Locate the cell with the specified text and output its [x, y] center coordinate. 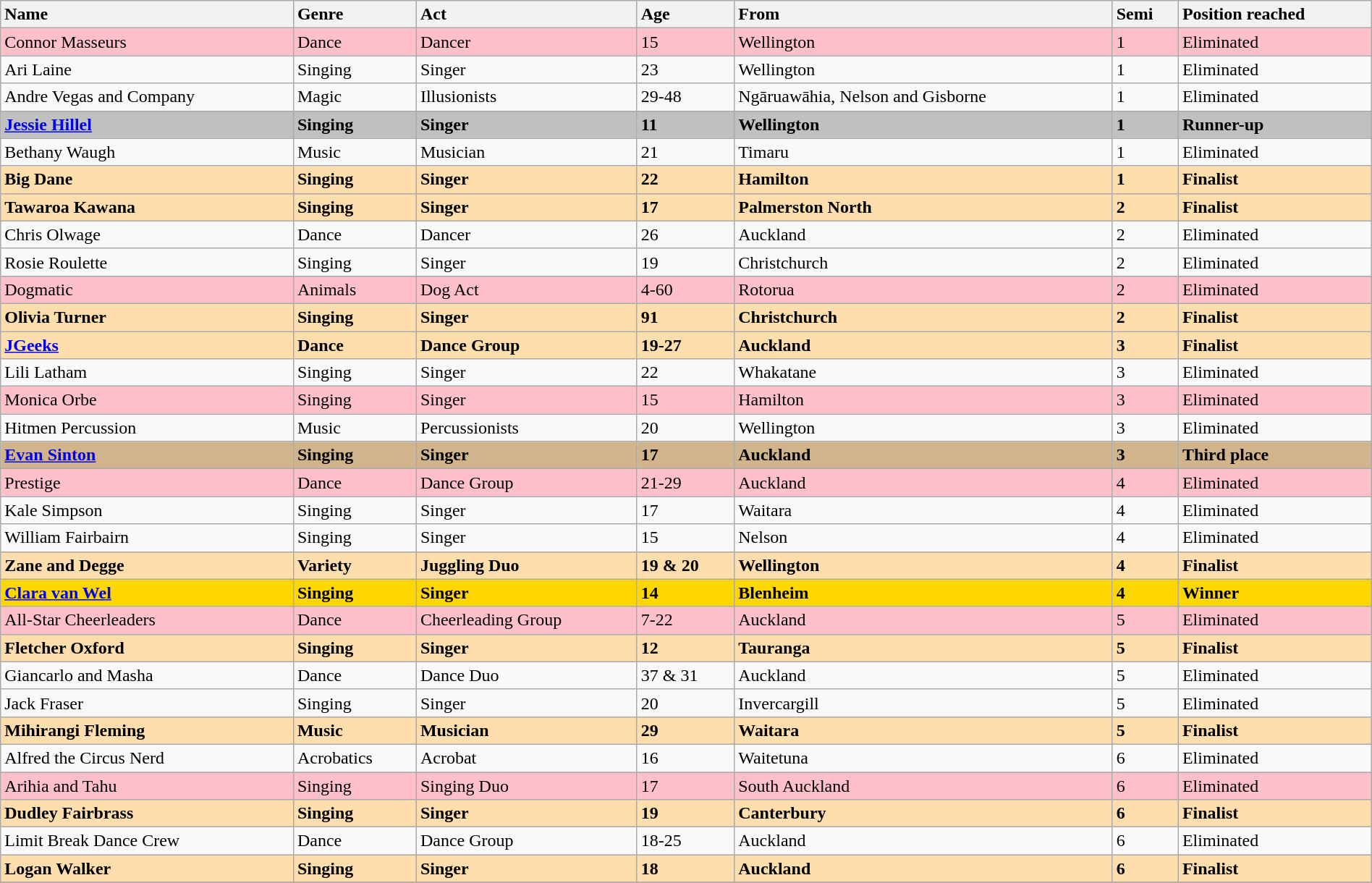
Dance Duo [527, 675]
7-22 [686, 620]
Logan Walker [148, 869]
Giancarlo and Masha [148, 675]
26 [686, 235]
Whakatane [923, 373]
Andre Vegas and Company [148, 97]
Singing Duo [527, 785]
Prestige [148, 483]
From [923, 14]
Alfred the Circus Nerd [148, 758]
16 [686, 758]
Ngāruawāhia, Nelson and Gisborne [923, 97]
Monica Orbe [148, 400]
Dogmatic [148, 290]
Acrobatics [355, 758]
South Auckland [923, 785]
Canterbury [923, 814]
23 [686, 69]
Illusionists [527, 97]
Lili Latham [148, 373]
Acrobat [527, 758]
37 & 31 [686, 675]
Cheerleading Group [527, 620]
Juggling Duo [527, 565]
Tawaroa Kawana [148, 207]
Jessie Hillel [148, 124]
Waitetuna [923, 758]
19-27 [686, 345]
Variety [355, 565]
12 [686, 648]
21-29 [686, 483]
Arihia and Tahu [148, 785]
Evan Sinton [148, 455]
Timaru [923, 152]
Runner-up [1275, 124]
William Fairbairn [148, 538]
21 [686, 152]
11 [686, 124]
Dog Act [527, 290]
All-Star Cheerleaders [148, 620]
18 [686, 869]
Invercargill [923, 703]
29-48 [686, 97]
Position reached [1275, 14]
Connor Masseurs [148, 42]
Limit Break Dance Crew [148, 841]
Percussionists [527, 428]
Zane and Degge [148, 565]
Act [527, 14]
Nelson [923, 538]
18-25 [686, 841]
Ari Laine [148, 69]
Genre [355, 14]
Jack Fraser [148, 703]
Chris Olwage [148, 235]
Semi [1145, 14]
29 [686, 730]
Magic [355, 97]
4-60 [686, 290]
Rotorua [923, 290]
Dudley Fairbrass [148, 814]
Age [686, 14]
Clara van Wel [148, 593]
Winner [1275, 593]
Rosie Roulette [148, 262]
Kale Simpson [148, 510]
Mihirangi Fleming [148, 730]
Palmerston North [923, 207]
Name [148, 14]
Animals [355, 290]
Big Dane [148, 179]
91 [686, 317]
Olivia Turner [148, 317]
Bethany Waugh [148, 152]
Fletcher Oxford [148, 648]
Hitmen Percussion [148, 428]
Blenheim [923, 593]
14 [686, 593]
Tauranga [923, 648]
Third place [1275, 455]
19 & 20 [686, 565]
JGeeks [148, 345]
